Find where the given text appears and provide that cell's center as (X, Y) coordinate. 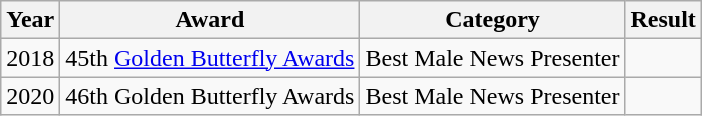
2020 (30, 96)
Category (492, 20)
45th Golden Butterfly Awards (210, 58)
Award (210, 20)
46th Golden Butterfly Awards (210, 96)
2018 (30, 58)
Result (663, 20)
Year (30, 20)
